Return (X, Y) of the center of cell containing provided text 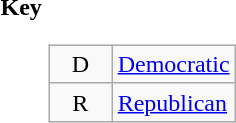
Democratic (174, 64)
R (81, 102)
D (81, 64)
Republican (174, 102)
